Scan for the cell matching the given text and deliver its (X, Y) coordinate at center. 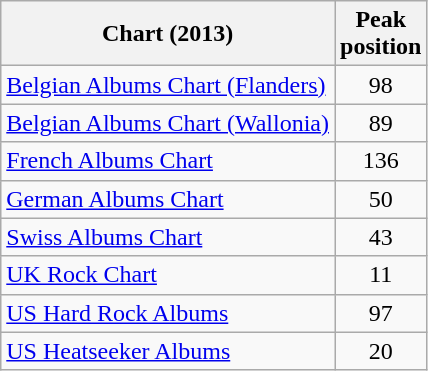
20 (380, 351)
50 (380, 199)
97 (380, 313)
Swiss Albums Chart (168, 237)
11 (380, 275)
136 (380, 161)
US Hard Rock Albums (168, 313)
Chart (2013) (168, 34)
UK Rock Chart (168, 275)
Belgian Albums Chart (Flanders) (168, 85)
43 (380, 237)
89 (380, 123)
98 (380, 85)
US Heatseeker Albums (168, 351)
Peakposition (380, 34)
French Albums Chart (168, 161)
German Albums Chart (168, 199)
Belgian Albums Chart (Wallonia) (168, 123)
